Output the (x, y) coordinate of the center of the cell containing the given text.  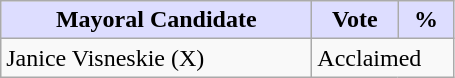
Mayoral Candidate (156, 20)
Janice Visneskie (X) (156, 58)
% (426, 20)
Vote (355, 20)
Acclaimed (383, 58)
